Locate the cell with the specified text and output its (X, Y) center coordinate. 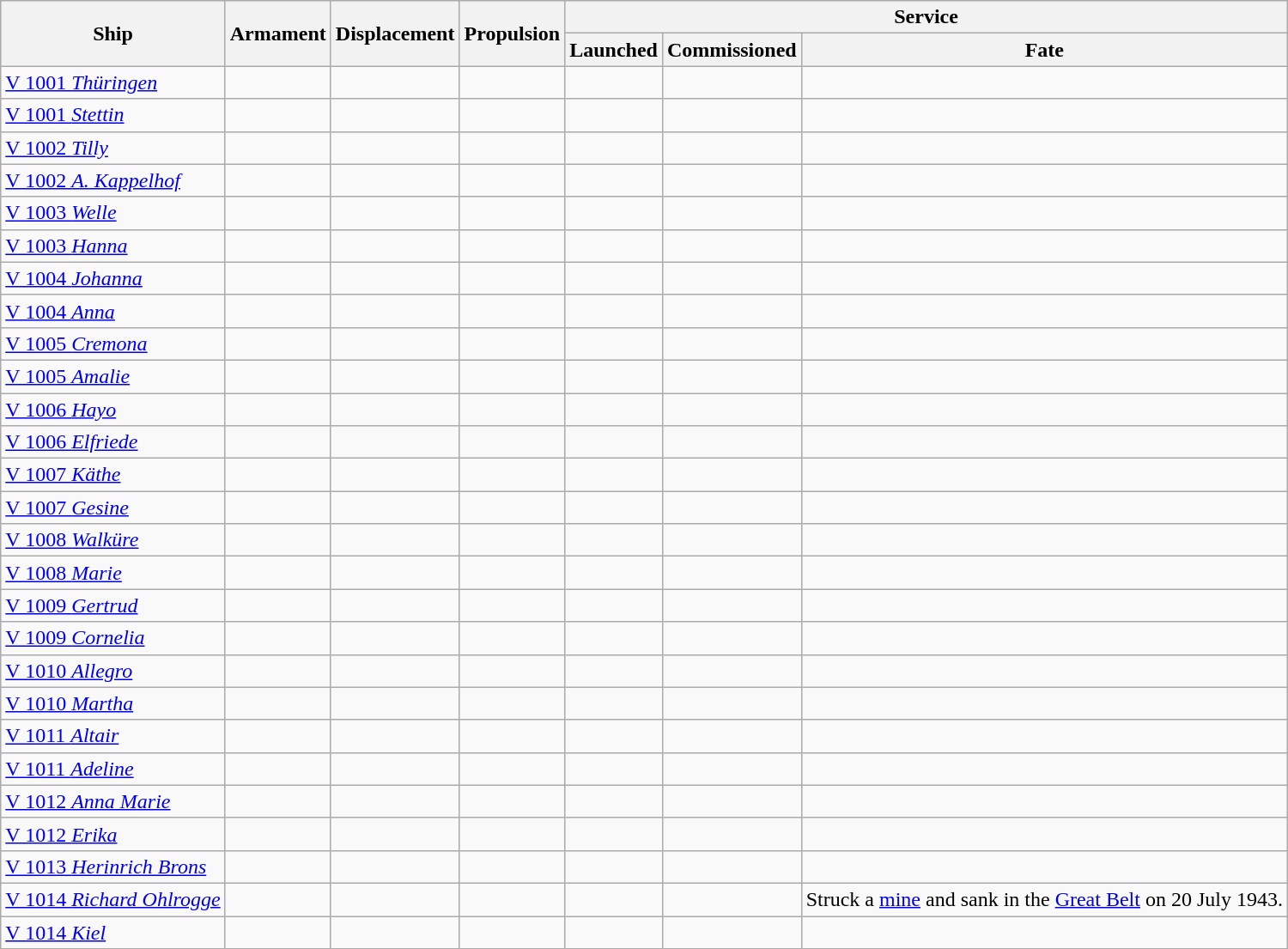
V 1009 Gertrud (113, 605)
V 1006 Hayo (113, 410)
V 1002 A. Kappelhof (113, 180)
V 1011 Altair (113, 736)
V 1012 Erika (113, 834)
Service (927, 17)
V 1009 Cornelia (113, 638)
V 1010 Martha (113, 703)
V 1006 Elfriede (113, 442)
V 1007 Gesine (113, 508)
V 1012 Anna Marie (113, 801)
Struck a mine and sank in the Great Belt on 20 July 1943. (1044, 899)
Ship (113, 33)
Fate (1044, 50)
V 1008 Marie (113, 573)
V 1005 Amalie (113, 376)
V 1014 Richard Ohlrogge (113, 899)
V 1002 Tilly (113, 148)
V 1001 Thüringen (113, 82)
V 1007 Käthe (113, 475)
V 1004 Anna (113, 311)
V 1003 Welle (113, 213)
V 1001 Stettin (113, 115)
V 1014 Kiel (113, 932)
V 1008 Walküre (113, 540)
Propulsion (512, 33)
V 1005 Cremona (113, 344)
V 1011 Adeline (113, 769)
V 1010 Allegro (113, 671)
Displacement (395, 33)
Armament (278, 33)
Commissioned (732, 50)
V 1003 Hanna (113, 246)
V 1004 Johanna (113, 278)
V 1013 Herinrich Brons (113, 867)
Launched (614, 50)
